Identify which cell holds the provided text, then report its [X, Y] central coordinate. 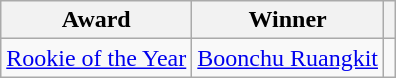
Winner [288, 20]
Award [96, 20]
Rookie of the Year [96, 58]
Boonchu Ruangkit [288, 58]
